Capture the cell that displays the provided text and extract its (x, y) central coordinate. 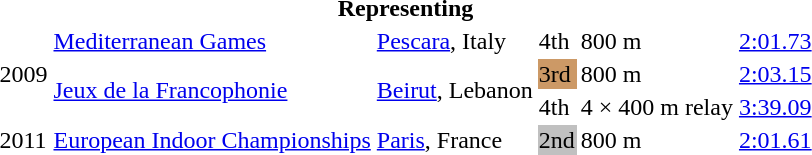
Pescara, Italy (454, 41)
Mediterranean Games (212, 41)
2nd (556, 140)
4 × 400 m relay (656, 107)
European Indoor Championships (212, 140)
Jeux de la Francophonie (212, 90)
Paris, France (454, 140)
3rd (556, 74)
Beirut, Lebanon (454, 90)
